Return [x, y] of the center of cell containing provided text 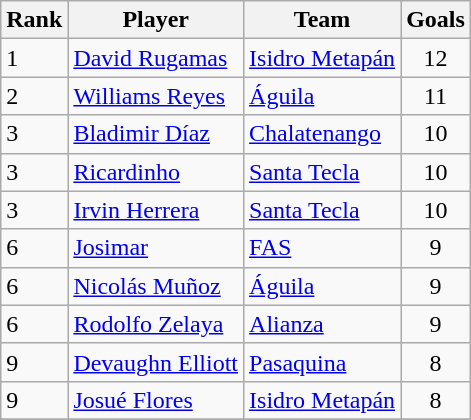
Josué Flores [156, 400]
Josimar [156, 248]
Devaughn Elliott [156, 362]
David Rugamas [156, 58]
Player [156, 20]
Rodolfo Zelaya [156, 324]
FAS [322, 248]
Chalatenango [322, 134]
Team [322, 20]
1 [34, 58]
Alianza [322, 324]
Ricardinho [156, 172]
Goals [436, 20]
Irvin Herrera [156, 210]
Rank [34, 20]
12 [436, 58]
2 [34, 96]
Nicolás Muñoz [156, 286]
Williams Reyes [156, 96]
Bladimir Díaz [156, 134]
11 [436, 96]
Pasaquina [322, 362]
